Capture the cell that displays the provided text and extract its [X, Y] central coordinate. 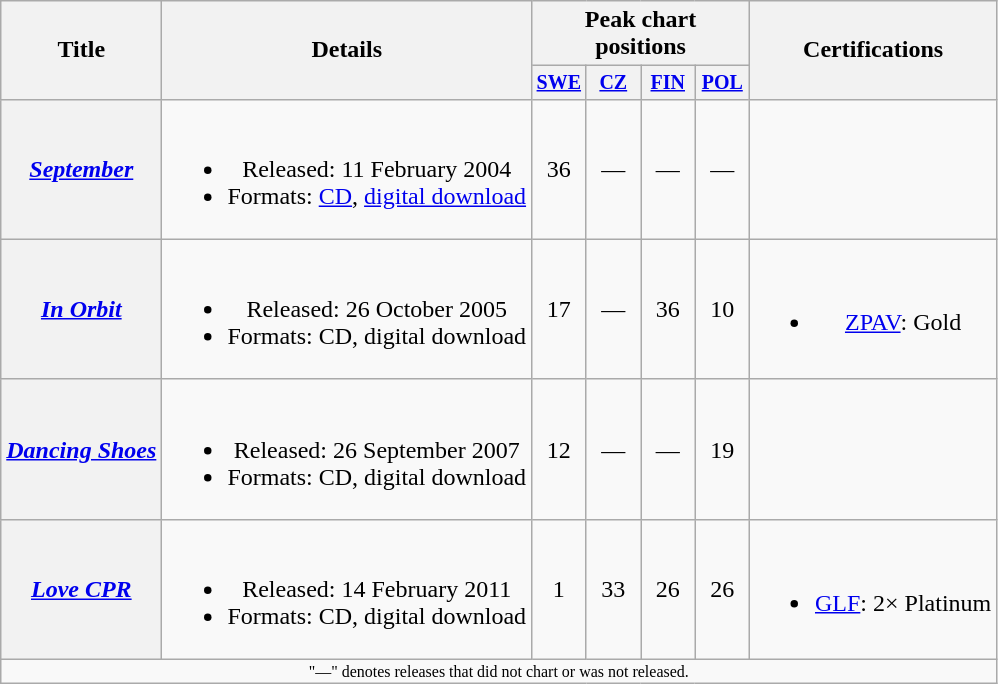
Released: 11 February 2004Formats: CD, digital download [347, 169]
1 [559, 589]
12 [559, 449]
10 [722, 309]
Title [82, 50]
POL [722, 82]
Released: 26 September 2007Formats: CD, digital download [347, 449]
Details [347, 50]
In Orbit [82, 309]
ZPAV: Gold [872, 309]
CZ [613, 82]
SWE [559, 82]
GLF: 2× Platinum [872, 589]
FIN [668, 82]
"—" denotes releases that did not chart or was not released. [499, 672]
Love CPR [82, 589]
33 [613, 589]
Dancing Shoes [82, 449]
19 [722, 449]
Released: 26 October 2005Formats: CD, digital download [347, 309]
17 [559, 309]
Released: 14 February 2011Formats: CD, digital download [347, 589]
September [82, 169]
Peak chart positions [641, 34]
Certifications [872, 50]
